From the cell containing the given text, extract its center point as (x, y) coordinate. 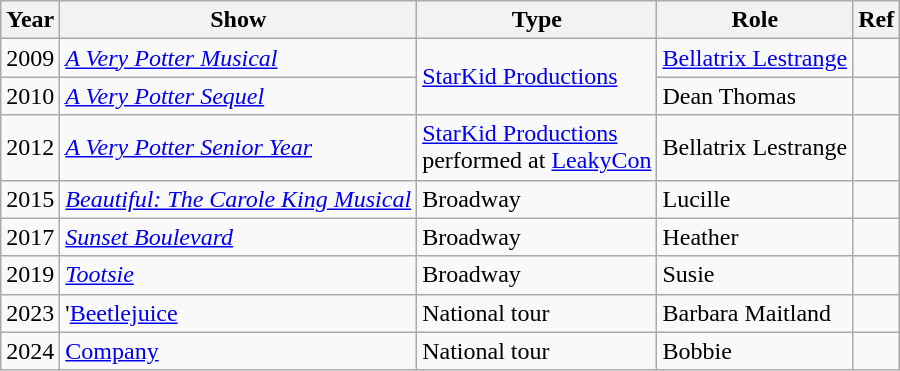
Lucille (755, 199)
Beautiful: The Carole King Musical (238, 199)
Sunset Boulevard (238, 237)
2023 (30, 313)
Bobbie (755, 351)
Dean Thomas (755, 96)
Type (537, 20)
2009 (30, 58)
Ref (876, 20)
Tootsie (238, 275)
Show (238, 20)
2019 (30, 275)
StarKid Productionsperformed at LeakyCon (537, 148)
Heather (755, 237)
2017 (30, 237)
'Beetlejuice (238, 313)
A Very Potter Sequel (238, 96)
2010 (30, 96)
A Very Potter Musical (238, 58)
2024 (30, 351)
Company (238, 351)
Susie (755, 275)
Barbara Maitland (755, 313)
2012 (30, 148)
Year (30, 20)
Role (755, 20)
A Very Potter Senior Year (238, 148)
2015 (30, 199)
StarKid Productions (537, 77)
